Output the (x, y) coordinate of the center of the cell containing the given text.  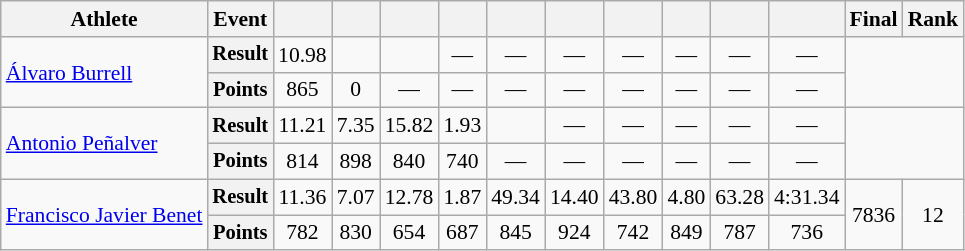
4.80 (686, 197)
11.36 (302, 197)
782 (302, 233)
742 (634, 233)
849 (686, 233)
865 (302, 90)
Rank (934, 19)
14.40 (574, 197)
1.87 (462, 197)
845 (516, 233)
Francisco Javier Benet (104, 214)
787 (740, 233)
43.80 (634, 197)
Antonio Peñalver (104, 144)
4:31.34 (806, 197)
7.07 (356, 197)
654 (410, 233)
687 (462, 233)
Final (873, 19)
11.21 (302, 126)
12 (934, 214)
740 (462, 162)
7836 (873, 214)
1.93 (462, 126)
Event (240, 19)
840 (410, 162)
924 (574, 233)
898 (356, 162)
49.34 (516, 197)
7.35 (356, 126)
15.82 (410, 126)
63.28 (740, 197)
736 (806, 233)
814 (302, 162)
10.98 (302, 55)
0 (356, 90)
Álvaro Burrell (104, 72)
12.78 (410, 197)
830 (356, 233)
Athlete (104, 19)
